Return (x, y) of the center of cell containing provided text 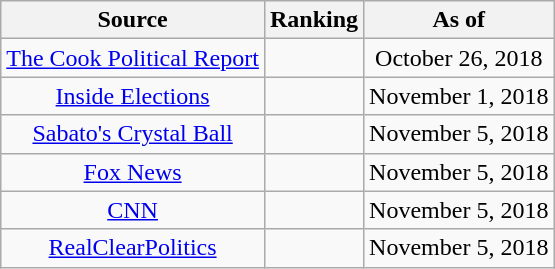
Ranking (314, 20)
November 1, 2018 (459, 96)
Source (133, 20)
October 26, 2018 (459, 58)
RealClearPolitics (133, 248)
The Cook Political Report (133, 58)
Sabato's Crystal Ball (133, 134)
As of (459, 20)
Fox News (133, 172)
Inside Elections (133, 96)
CNN (133, 210)
